Capture the cell that displays the provided text and extract its [x, y] central coordinate. 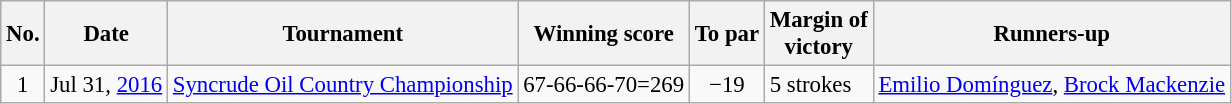
Tournament [343, 34]
1 [23, 85]
To par [726, 34]
Margin ofvictory [818, 34]
Winning score [604, 34]
5 strokes [818, 85]
Runners-up [1052, 34]
Emilio Domínguez, Brock Mackenzie [1052, 85]
Jul 31, 2016 [106, 85]
−19 [726, 85]
67-66-66-70=269 [604, 85]
Syncrude Oil Country Championship [343, 85]
No. [23, 34]
Date [106, 34]
